Find where the given text appears and provide that cell's center as (x, y) coordinate. 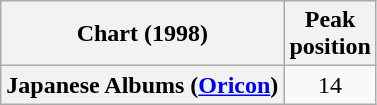
14 (330, 85)
Chart (1998) (142, 34)
Peak position (330, 34)
Japanese Albums (Oricon) (142, 85)
